Find where the given text appears and provide that cell's center as [x, y] coordinate. 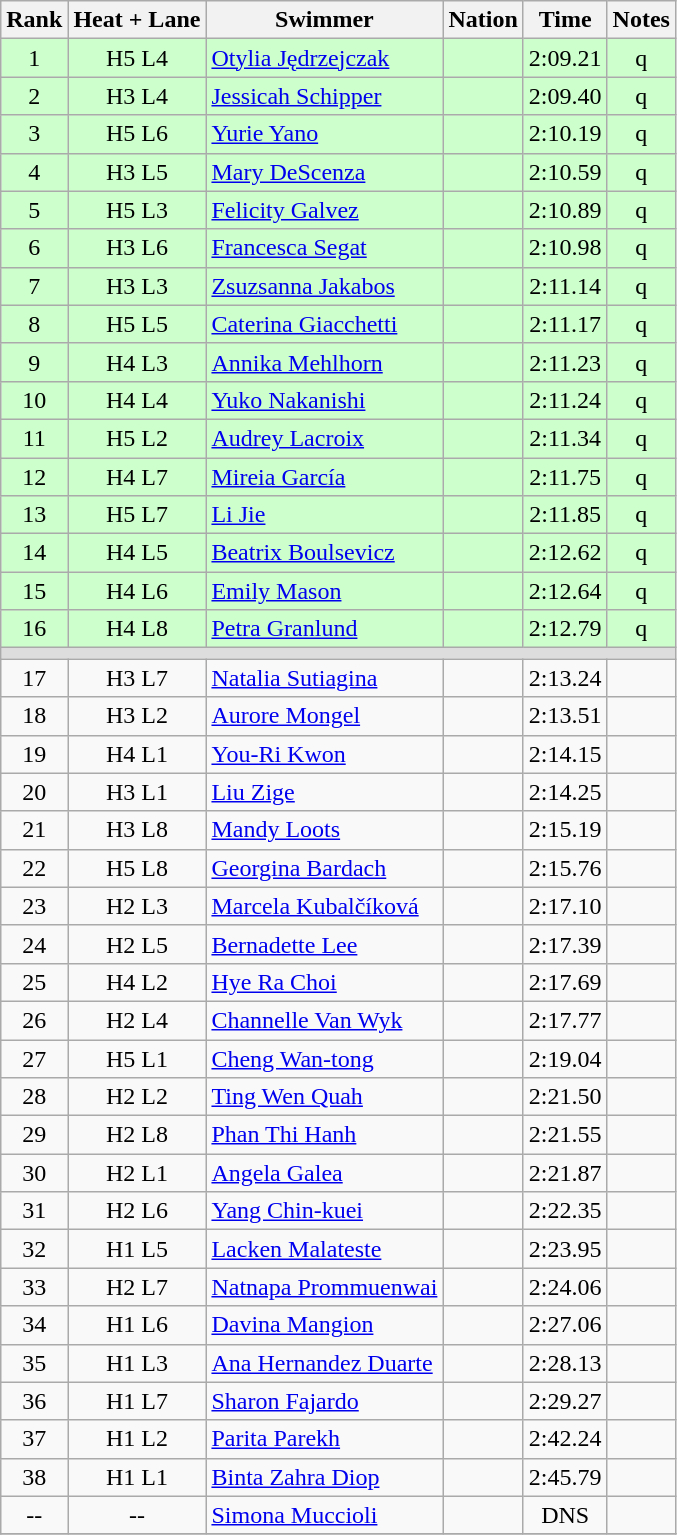
2:29.27 [565, 1401]
2:10.98 [565, 248]
Liu Zige [324, 792]
22 [34, 868]
Channelle Van Wyk [324, 1020]
H3 L8 [137, 830]
H2 L6 [137, 1211]
H2 L3 [137, 906]
H5 L6 [137, 134]
2:28.13 [565, 1363]
Zsuzsanna Jakabos [324, 286]
2:11.23 [565, 362]
Bernadette Lee [324, 944]
H1 L3 [137, 1363]
19 [34, 754]
5 [34, 210]
Natnapa Prommuenwai [324, 1287]
2:21.87 [565, 1173]
25 [34, 982]
37 [34, 1439]
2:42.24 [565, 1439]
28 [34, 1097]
H3 L6 [137, 248]
Sharon Fajardo [324, 1401]
30 [34, 1173]
H5 L1 [137, 1059]
2:23.95 [565, 1249]
38 [34, 1477]
20 [34, 792]
2:17.69 [565, 982]
2:10.89 [565, 210]
H1 L5 [137, 1249]
H5 L7 [137, 515]
H4 L1 [137, 754]
2:17.39 [565, 944]
11 [34, 438]
Time [565, 20]
Natalia Sutiagina [324, 678]
H2 L5 [137, 944]
Cheng Wan-tong [324, 1059]
21 [34, 830]
36 [34, 1401]
Emily Mason [324, 591]
Otylia Jędrzejczak [324, 58]
8 [34, 324]
2:17.10 [565, 906]
33 [34, 1287]
Beatrix Boulsevicz [324, 553]
6 [34, 248]
Li Jie [324, 515]
H3 L3 [137, 286]
Simona Muccioli [324, 1515]
H2 L8 [137, 1135]
2:45.79 [565, 1477]
Felicity Galvez [324, 210]
2:12.79 [565, 629]
17 [34, 678]
2:14.15 [565, 754]
H1 L7 [137, 1401]
H2 L7 [137, 1287]
4 [34, 172]
Swimmer [324, 20]
H2 L2 [137, 1097]
H3 L2 [137, 716]
Yuko Nakanishi [324, 400]
H3 L5 [137, 172]
H4 L5 [137, 553]
35 [34, 1363]
H4 L4 [137, 400]
29 [34, 1135]
H5 L2 [137, 438]
Angela Galea [324, 1173]
Yang Chin-kuei [324, 1211]
Yurie Yano [324, 134]
H5 L5 [137, 324]
2:11.14 [565, 286]
Audrey Lacroix [324, 438]
Mandy Loots [324, 830]
7 [34, 286]
2:15.76 [565, 868]
2:19.04 [565, 1059]
H1 L6 [137, 1325]
2:11.75 [565, 477]
14 [34, 553]
Mireia García [324, 477]
H3 L7 [137, 678]
2:11.85 [565, 515]
You-Ri Kwon [324, 754]
2 [34, 96]
Georgina Bardach [324, 868]
2:14.25 [565, 792]
Francesca Segat [324, 248]
2:11.34 [565, 438]
2:09.40 [565, 96]
H4 L8 [137, 629]
26 [34, 1020]
Lacken Malateste [324, 1249]
2:13.24 [565, 678]
Ting Wen Quah [324, 1097]
H4 L6 [137, 591]
27 [34, 1059]
Heat + Lane [137, 20]
2:10.59 [565, 172]
H2 L4 [137, 1020]
2:22.35 [565, 1211]
23 [34, 906]
Rank [34, 20]
H4 L7 [137, 477]
2:24.06 [565, 1287]
Phan Thi Hanh [324, 1135]
2:27.06 [565, 1325]
2:17.77 [565, 1020]
24 [34, 944]
Notes [641, 20]
Annika Mehlhorn [324, 362]
2:11.24 [565, 400]
Hye Ra Choi [324, 982]
H1 L1 [137, 1477]
2:09.21 [565, 58]
H1 L2 [137, 1439]
Binta Zahra Diop [324, 1477]
H5 L8 [137, 868]
9 [34, 362]
H4 L3 [137, 362]
Davina Mangion [324, 1325]
Mary DeScenza [324, 172]
Jessicah Schipper [324, 96]
1 [34, 58]
Ana Hernandez Duarte [324, 1363]
H5 L4 [137, 58]
2:13.51 [565, 716]
Marcela Kubalčíková [324, 906]
Parita Parekh [324, 1439]
12 [34, 477]
2:12.64 [565, 591]
Caterina Giacchetti [324, 324]
10 [34, 400]
31 [34, 1211]
DNS [565, 1515]
2:12.62 [565, 553]
H3 L4 [137, 96]
H3 L1 [137, 792]
H5 L3 [137, 210]
H2 L1 [137, 1173]
2:21.50 [565, 1097]
2:11.17 [565, 324]
Petra Granlund [324, 629]
32 [34, 1249]
2:15.19 [565, 830]
3 [34, 134]
H4 L2 [137, 982]
Aurore Mongel [324, 716]
2:10.19 [565, 134]
15 [34, 591]
2:21.55 [565, 1135]
Nation [483, 20]
34 [34, 1325]
13 [34, 515]
16 [34, 629]
18 [34, 716]
